Identify which cell holds the provided text, then report its [x, y] central coordinate. 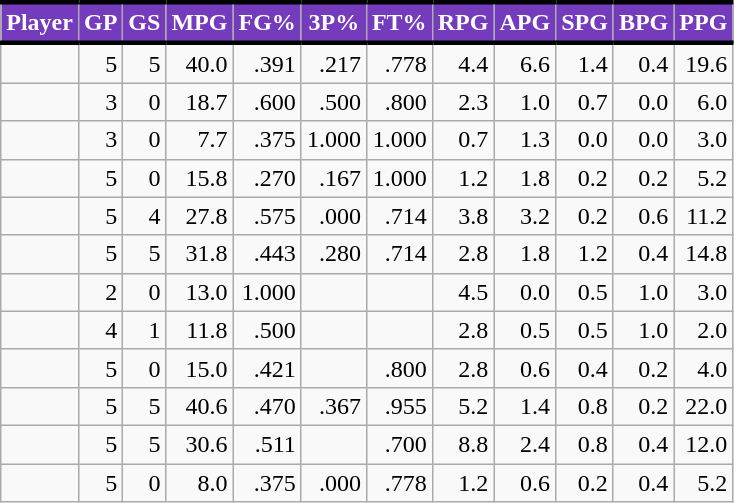
3P% [334, 22]
3.8 [463, 216]
1.3 [525, 140]
2.4 [525, 444]
PPG [704, 22]
.391 [267, 63]
7.7 [200, 140]
Player [40, 22]
BPG [643, 22]
6.6 [525, 63]
.421 [267, 368]
11.2 [704, 216]
15.0 [200, 368]
SPG [585, 22]
.955 [399, 406]
GP [100, 22]
30.6 [200, 444]
31.8 [200, 254]
.367 [334, 406]
.700 [399, 444]
1 [144, 330]
8.0 [200, 483]
GS [144, 22]
6.0 [704, 102]
MPG [200, 22]
12.0 [704, 444]
11.8 [200, 330]
FT% [399, 22]
4.0 [704, 368]
4.5 [463, 292]
4.4 [463, 63]
.270 [267, 178]
.470 [267, 406]
.167 [334, 178]
2 [100, 292]
14.8 [704, 254]
27.8 [200, 216]
15.8 [200, 178]
2.0 [704, 330]
.511 [267, 444]
.217 [334, 63]
FG% [267, 22]
RPG [463, 22]
8.8 [463, 444]
18.7 [200, 102]
APG [525, 22]
19.6 [704, 63]
.280 [334, 254]
2.3 [463, 102]
13.0 [200, 292]
.600 [267, 102]
.575 [267, 216]
3.2 [525, 216]
22.0 [704, 406]
.443 [267, 254]
40.0 [200, 63]
40.6 [200, 406]
